Provide the [x, y] coordinate of the cell's center where the given text is located.  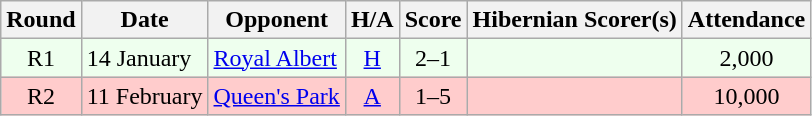
Opponent [276, 20]
14 January [144, 58]
Score [433, 20]
11 February [144, 96]
H [372, 58]
2–1 [433, 58]
R2 [41, 96]
Queen's Park [276, 96]
1–5 [433, 96]
H/A [372, 20]
Date [144, 20]
10,000 [746, 96]
Royal Albert [276, 58]
2,000 [746, 58]
Hibernian Scorer(s) [574, 20]
R1 [41, 58]
Round [41, 20]
Attendance [746, 20]
A [372, 96]
